Identify which cell holds the provided text, then report its [x, y] central coordinate. 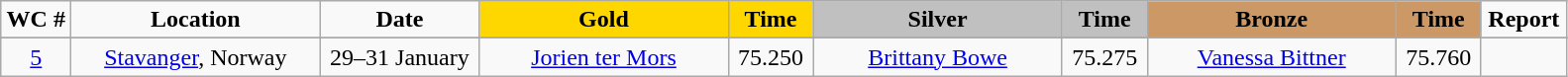
75.275 [1104, 57]
Vanessa Bittner [1272, 57]
Stavanger, Norway [196, 57]
Silver [937, 20]
75.250 [771, 57]
Location [196, 20]
Report [1523, 20]
Gold [604, 20]
75.760 [1438, 57]
5 [36, 57]
WC # [36, 20]
Date [400, 20]
29–31 January [400, 57]
Bronze [1272, 20]
Jorien ter Mors [604, 57]
Brittany Bowe [937, 57]
